Extract the [x, y] coordinate from the center of the cell holding the provided text.  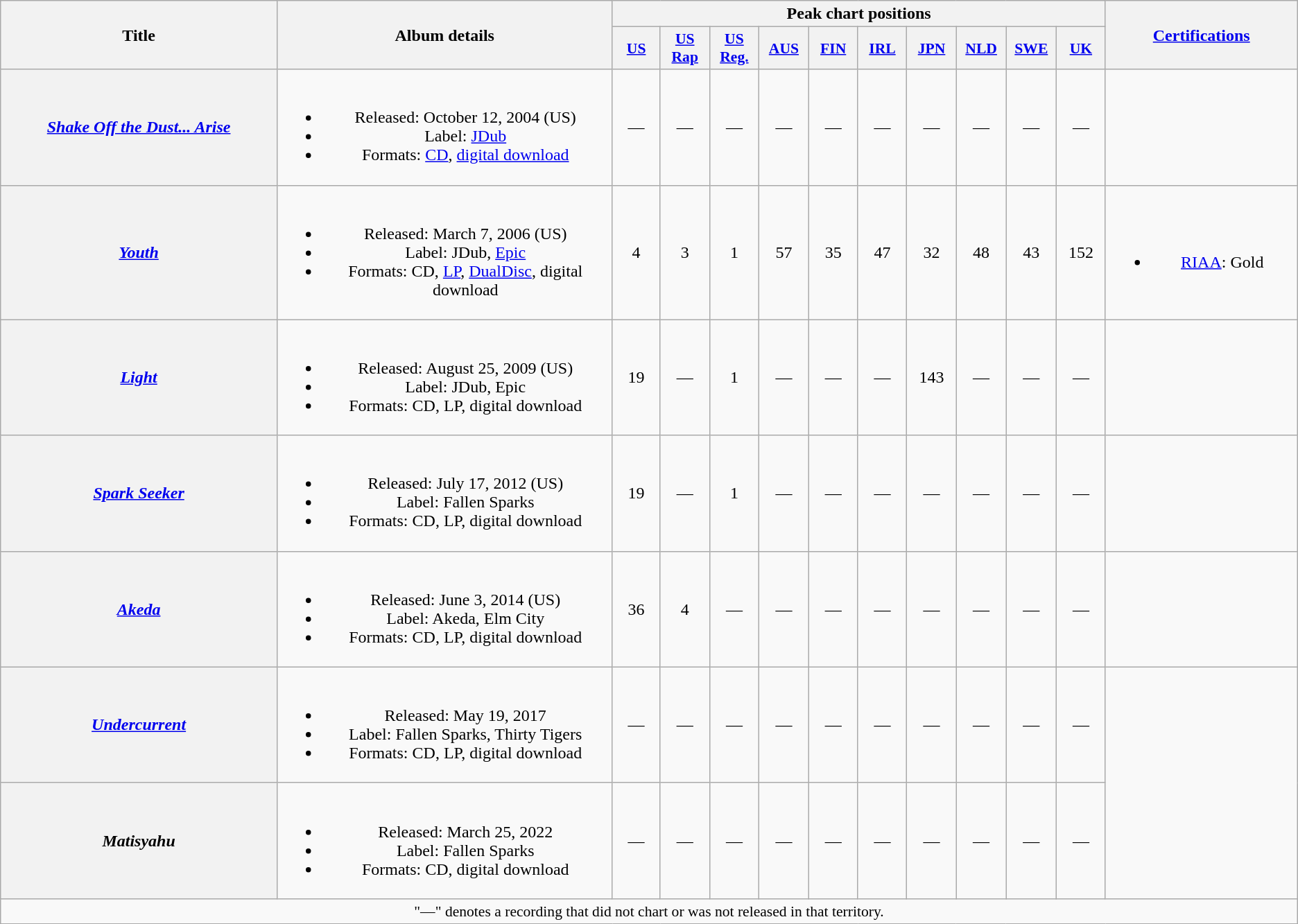
35 [833, 252]
SWE [1031, 49]
32 [932, 252]
RIAA: Gold [1201, 252]
43 [1031, 252]
NLD [981, 49]
AUS [784, 49]
US [637, 49]
47 [882, 252]
Matisyahu [139, 840]
FIN [833, 49]
IRL [882, 49]
Light [139, 377]
3 [685, 252]
USReg. [734, 49]
Youth [139, 252]
JPN [932, 49]
Released: May 19, 2017Label: Fallen Sparks, Thirty TigersFormats: CD, LP, digital download [444, 725]
Released: March 7, 2006 (US)Label: JDub, EpicFormats: CD, LP, DualDisc, digital download [444, 252]
36 [637, 609]
152 [1082, 252]
Released: October 12, 2004 (US)Label: JDubFormats: CD, digital download [444, 128]
Certifications [1201, 35]
Title [139, 35]
Released: August 25, 2009 (US)Label: JDub, EpicFormats: CD, LP, digital download [444, 377]
Released: June 3, 2014 (US)Label: Akeda, Elm CityFormats: CD, LP, digital download [444, 609]
Released: March 25, 2022Label: Fallen SparksFormats: CD, digital download [444, 840]
Shake Off the Dust... Arise [139, 128]
Album details [444, 35]
Akeda [139, 609]
USRap [685, 49]
Undercurrent [139, 725]
Spark Seeker [139, 494]
Peak chart positions [858, 14]
"—" denotes a recording that did not chart or was not released in that territory. [649, 911]
48 [981, 252]
Released: July 17, 2012 (US)Label: Fallen SparksFormats: CD, LP, digital download [444, 494]
UK [1082, 49]
143 [932, 377]
57 [784, 252]
